Extract the [X, Y] coordinate from the center of the cell holding the provided text.  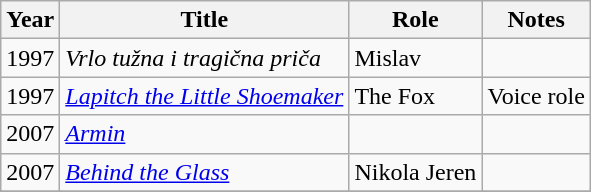
Year [30, 20]
Title [204, 20]
Role [416, 20]
Nikola Jeren [416, 172]
Mislav [416, 58]
Behind the Glass [204, 172]
Lapitch the Little Shoemaker [204, 96]
Notes [536, 20]
Vrlo tužna i tragična priča [204, 58]
Voice role [536, 96]
The Fox [416, 96]
Armin [204, 134]
